Extract the [x, y] coordinate from the center of the cell holding the provided text.  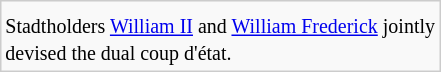
Stadtholders William II and William Frederick jointly devised the dual coup d'état. [220, 38]
